Provide the [x, y] coordinate of the cell's center where the given text is located.  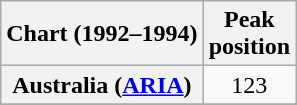
Australia (ARIA) [102, 85]
Peakposition [249, 34]
123 [249, 85]
Chart (1992–1994) [102, 34]
